Pinpoint the cell where the given text exists, returning its (x, y) midpoint coordinate. 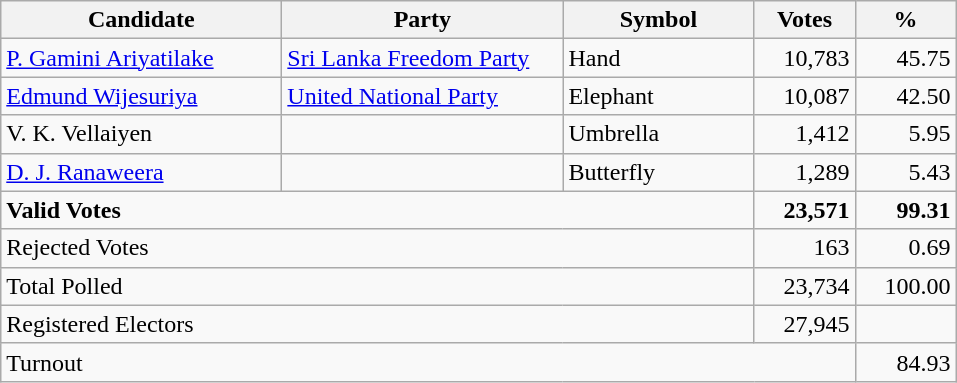
1,412 (804, 134)
5.43 (906, 172)
V. K. Vellaiyen (142, 134)
% (906, 20)
Umbrella (658, 134)
Registered Electors (378, 324)
42.50 (906, 96)
Edmund Wijesuriya (142, 96)
Candidate (142, 20)
5.95 (906, 134)
1,289 (804, 172)
163 (804, 248)
Party (422, 20)
10,783 (804, 58)
Valid Votes (378, 210)
Butterfly (658, 172)
Rejected Votes (378, 248)
27,945 (804, 324)
10,087 (804, 96)
45.75 (906, 58)
23,734 (804, 286)
23,571 (804, 210)
Total Polled (378, 286)
Elephant (658, 96)
100.00 (906, 286)
United National Party (422, 96)
Hand (658, 58)
Turnout (428, 362)
P. Gamini Ariyatilake (142, 58)
0.69 (906, 248)
Sri Lanka Freedom Party (422, 58)
D. J. Ranaweera (142, 172)
Symbol (658, 20)
84.93 (906, 362)
Votes (804, 20)
99.31 (906, 210)
